For the text-containing cell, return its midpoint in (X, Y) coordinate format. 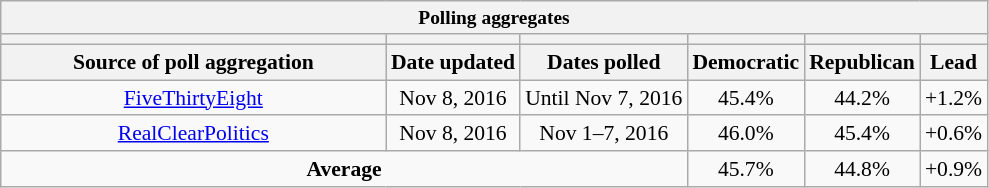
Source of poll aggregation (194, 62)
+1.2% (954, 98)
RealClearPolitics (194, 134)
Average (344, 169)
45.7% (746, 169)
Democratic (746, 62)
FiveThirtyEight (194, 98)
+0.9% (954, 169)
Polling aggregates (494, 18)
Until Nov 7, 2016 (604, 98)
Date updated (453, 62)
Nov 1–7, 2016 (604, 134)
44.2% (862, 98)
Republican (862, 62)
44.8% (862, 169)
Dates polled (604, 62)
+0.6% (954, 134)
Lead (954, 62)
46.0% (746, 134)
